Determine the (x, y) coordinate at the center of the cell enclosing the given text.  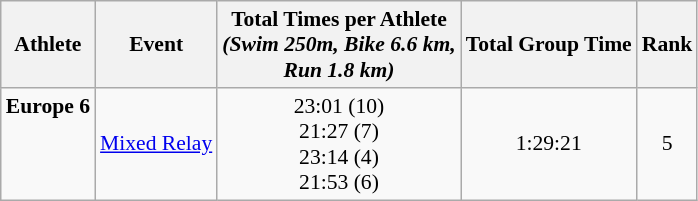
5 (668, 144)
Athlete (48, 44)
1:29:21 (549, 144)
Event (156, 44)
23:01 (10)21:27 (7)23:14 (4)21:53 (6) (338, 144)
Europe 6 (48, 144)
Mixed Relay (156, 144)
Rank (668, 44)
Total Times per Athlete (Swim 250m, Bike 6.6 km, Run 1.8 km) (338, 44)
Total Group Time (549, 44)
